Return the (X, Y) coordinate for the center point of the cell that contains the specified text.  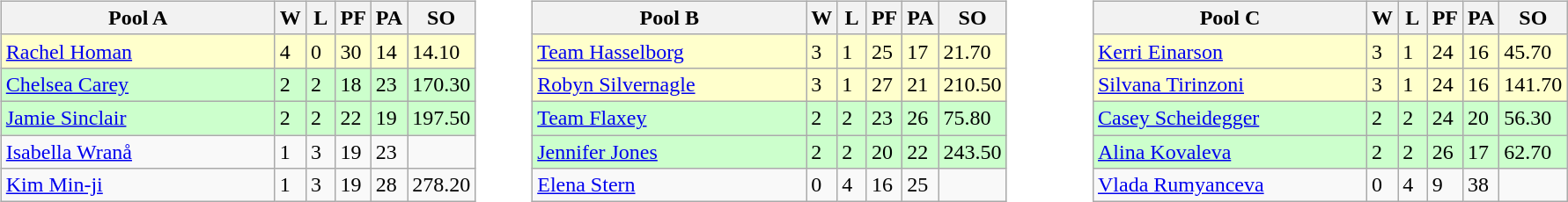
Team Flaxey (669, 118)
278.20 (442, 185)
Pool C (1229, 18)
62.70 (1534, 152)
75.80 (972, 118)
Elena Stern (669, 185)
Kim Min-ji (137, 185)
30 (353, 51)
21 (921, 84)
38 (1481, 185)
56.30 (1534, 118)
Jennifer Jones (669, 152)
14 (389, 51)
27 (884, 84)
Chelsea Carey (137, 84)
14.10 (442, 51)
9 (1445, 185)
141.70 (1534, 84)
28 (389, 185)
243.50 (972, 152)
Jamie Sinclair (137, 118)
Rachel Homan (137, 51)
Casey Scheidegger (1229, 118)
Vlada Rumyanceva (1229, 185)
Alina Kovaleva (1229, 152)
Pool A (137, 18)
210.50 (972, 84)
197.50 (442, 118)
Isabella Wranå (137, 152)
170.30 (442, 84)
Kerri Einarson (1229, 51)
21.70 (972, 51)
Silvana Tirinzoni (1229, 84)
Pool B (669, 18)
Team Hasselborg (669, 51)
45.70 (1534, 51)
Robyn Silvernagle (669, 84)
18 (353, 84)
